Search for the cell housing the specified text and yield its (X, Y) center coordinate. 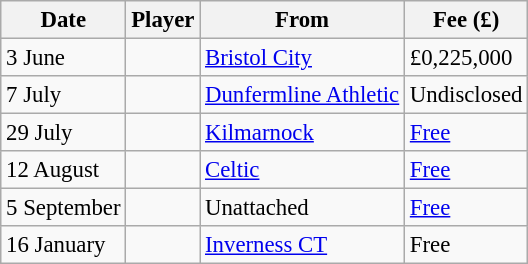
Celtic (302, 170)
Player (163, 20)
Dunfermline Athletic (302, 95)
3 June (64, 58)
From (302, 20)
29 July (64, 133)
Unattached (302, 208)
Bristol City (302, 58)
12 August (64, 170)
Inverness CT (302, 245)
7 July (64, 95)
Date (64, 20)
5 September (64, 208)
£0,225,000 (466, 58)
16 January (64, 245)
Fee (£) (466, 20)
Kilmarnock (302, 133)
Undisclosed (466, 95)
